Scan for the cell matching the given text and deliver its (x, y) coordinate at center. 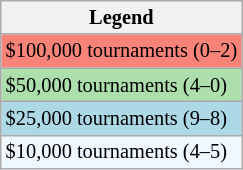
$50,000 tournaments (4–0) (122, 85)
$25,000 tournaments (9–8) (122, 118)
Legend (122, 17)
$10,000 tournaments (4–5) (122, 152)
$100,000 tournaments (0–2) (122, 51)
